Find where the given text appears and provide that cell's center as (x, y) coordinate. 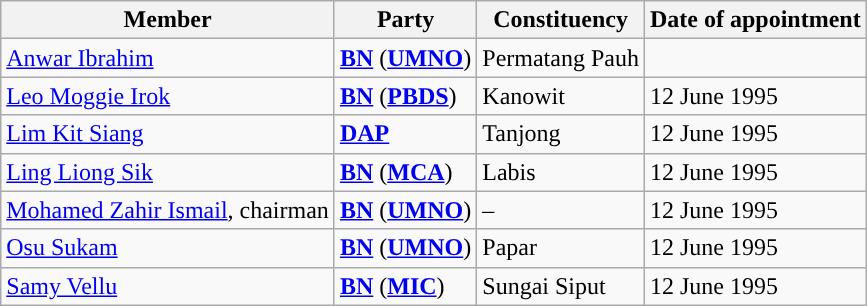
Papar (561, 248)
Sungai Siput (561, 286)
Mohamed Zahir Ismail, chairman (168, 210)
– (561, 210)
BN (MCA) (405, 172)
Leo Moggie Irok (168, 96)
Labis (561, 172)
Anwar Ibrahim (168, 58)
Osu Sukam (168, 248)
Permatang Pauh (561, 58)
Constituency (561, 20)
Samy Vellu (168, 286)
Tanjong (561, 134)
BN (PBDS) (405, 96)
Member (168, 20)
Party (405, 20)
Lim Kit Siang (168, 134)
BN (MIC) (405, 286)
Ling Liong Sik (168, 172)
DAP (405, 134)
Kanowit (561, 96)
Date of appointment (755, 20)
